Determine the [X, Y] coordinate at the center of the cell enclosing the given text.  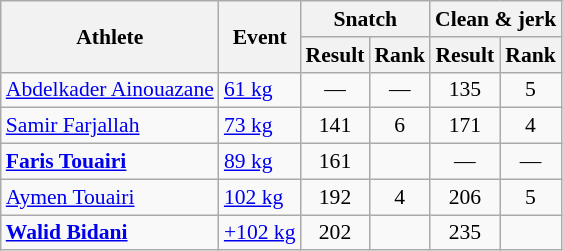
102 kg [260, 197]
206 [465, 197]
Clean & jerk [496, 19]
61 kg [260, 90]
Athlete [110, 36]
+102 kg [260, 233]
171 [465, 126]
Aymen Touairi [110, 197]
141 [336, 126]
202 [336, 233]
89 kg [260, 162]
161 [336, 162]
135 [465, 90]
Walid Bidani [110, 233]
6 [400, 126]
Event [260, 36]
Snatch [366, 19]
192 [336, 197]
73 kg [260, 126]
Faris Touairi [110, 162]
Samir Farjallah [110, 126]
235 [465, 233]
Abdelkader Ainouazane [110, 90]
